Return the (x, y) coordinate for the center point of the cell that contains the specified text.  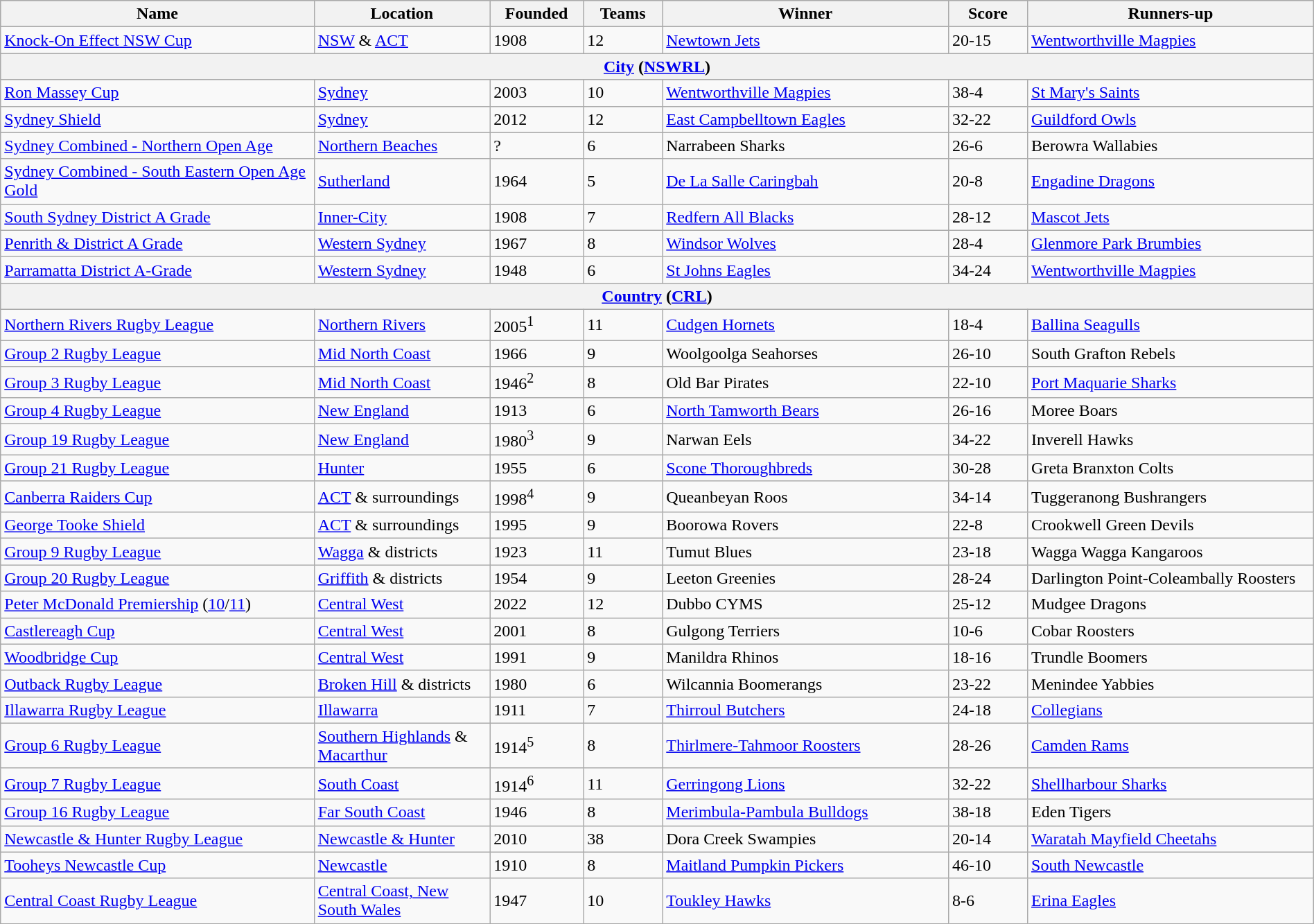
19145 (536, 746)
Location (402, 14)
28-4 (988, 243)
1991 (536, 657)
Founded (536, 14)
Newcastle & Hunter Rugby League (157, 839)
Central Coast, New South Wales (402, 901)
38-4 (988, 93)
Gerringong Lions (805, 783)
Far South Coast (402, 812)
Knock-On Effect NSW Cup (157, 40)
Guildford Owls (1171, 119)
South Newcastle (1171, 865)
Group 4 Rugby League (157, 411)
Crookwell Green Devils (1171, 525)
Sydney Combined - South Eastern Open Age Gold (157, 182)
Winner (805, 14)
Shellharbour Sharks (1171, 783)
Thirlmere-Tahmoor Roosters (805, 746)
Score (988, 14)
26-16 (988, 411)
North Tamworth Bears (805, 411)
18-16 (988, 657)
Newcastle & Hunter (402, 839)
Sydney Shield (157, 119)
South Sydney District A Grade (157, 217)
Scone Thoroughbreds (805, 468)
St Johns Eagles (805, 270)
Parramatta District A-Grade (157, 270)
Illawarra (402, 710)
24-18 (988, 710)
28-24 (988, 578)
Group 2 Rugby League (157, 354)
Southern Highlands & Macarthur (402, 746)
1911 (536, 710)
Cobar Roosters (1171, 631)
38-18 (988, 812)
South Coast (402, 783)
2010 (536, 839)
20051 (536, 324)
34-22 (988, 439)
Runners-up (1171, 14)
Merimbula-Pambula Bulldogs (805, 812)
Gulgong Terriers (805, 631)
1923 (536, 552)
1964 (536, 182)
Illawarra Rugby League (157, 710)
30-28 (988, 468)
Manildra Rhinos (805, 657)
East Campbelltown Eagles (805, 119)
Group 3 Rugby League (157, 383)
28-26 (988, 746)
Berowra Wallabies (1171, 146)
City (NSWRL) (657, 67)
20-14 (988, 839)
Thirroul Butchers (805, 710)
Woodbridge Cup (157, 657)
19462 (536, 383)
34-24 (988, 270)
23-22 (988, 683)
Erina Eagles (1171, 901)
Country (CRL) (657, 296)
Windsor Wolves (805, 243)
Newtown Jets (805, 40)
Wilcannia Boomerangs (805, 683)
25-12 (988, 604)
Castlereagh Cup (157, 631)
1966 (536, 354)
Griffith & districts (402, 578)
Dubbo CYMS (805, 604)
Group 7 Rugby League (157, 783)
1948 (536, 270)
Group 21 Rugby League (157, 468)
Engadine Dragons (1171, 182)
Old Bar Pirates (805, 383)
George Tooke Shield (157, 525)
20-15 (988, 40)
Northern Rivers Rugby League (157, 324)
1995 (536, 525)
Hunter (402, 468)
Cudgen Hornets (805, 324)
Tuggeranong Bushrangers (1171, 496)
1910 (536, 865)
Sydney Combined - Northern Open Age (157, 146)
2012 (536, 119)
Redfern All Blacks (805, 217)
1967 (536, 243)
Penrith & District A Grade (157, 243)
26-10 (988, 354)
Group 9 Rugby League (157, 552)
Northern Beaches (402, 146)
Group 19 Rugby League (157, 439)
Wagga & districts (402, 552)
23-18 (988, 552)
Group 6 Rugby League (157, 746)
Greta Branxton Colts (1171, 468)
Boorowa Rovers (805, 525)
Group 16 Rugby League (157, 812)
Collegians (1171, 710)
Maitland Pumpkin Pickers (805, 865)
? (536, 146)
22-10 (988, 383)
20-8 (988, 182)
22-8 (988, 525)
Teams (623, 14)
1913 (536, 411)
18-4 (988, 324)
2001 (536, 631)
Newcastle (402, 865)
1955 (536, 468)
Peter McDonald Premiership (10/11) (157, 604)
Central Coast Rugby League (157, 901)
Camden Rams (1171, 746)
Glenmore Park Brumbies (1171, 243)
Mudgee Dragons (1171, 604)
Broken Hill & districts (402, 683)
19984 (536, 496)
Waratah Mayfield Cheetahs (1171, 839)
Group 20 Rugby League (157, 578)
Sutherland (402, 182)
Narwan Eels (805, 439)
38 (623, 839)
Outback Rugby League (157, 683)
Darlington Point-Coleambally Roosters (1171, 578)
Narrabeen Sharks (805, 146)
1954 (536, 578)
1946 (536, 812)
Trundle Boomers (1171, 657)
8-6 (988, 901)
Inverell Hawks (1171, 439)
5 (623, 182)
34-14 (988, 496)
Woolgoolga Seahorses (805, 354)
St Mary's Saints (1171, 93)
Tumut Blues (805, 552)
South Grafton Rebels (1171, 354)
1980 (536, 683)
Canberra Raiders Cup (157, 496)
Queanbeyan Roos (805, 496)
Leeton Greenies (805, 578)
2022 (536, 604)
Tooheys Newcastle Cup (157, 865)
46-10 (988, 865)
19146 (536, 783)
1947 (536, 901)
Inner-City (402, 217)
Name (157, 14)
Eden Tigers (1171, 812)
Moree Boars (1171, 411)
De La Salle Caringbah (805, 182)
28-12 (988, 217)
19803 (536, 439)
NSW & ACT (402, 40)
Toukley Hawks (805, 901)
Ron Massey Cup (157, 93)
Menindee Yabbies (1171, 683)
26-6 (988, 146)
Wagga Wagga Kangaroos (1171, 552)
Ballina Seagulls (1171, 324)
Mascot Jets (1171, 217)
2003 (536, 93)
Port Maquarie Sharks (1171, 383)
10-6 (988, 631)
Northern Rivers (402, 324)
Dora Creek Swampies (805, 839)
